Identify which cell holds the provided text, then report its [X, Y] central coordinate. 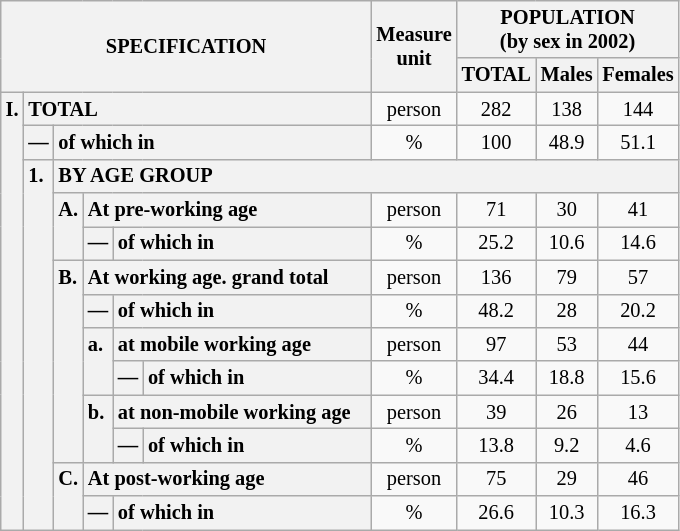
13 [638, 412]
26.6 [496, 513]
SPECIFICATION [186, 46]
4.6 [638, 445]
14.6 [638, 243]
39 [496, 412]
B. [68, 361]
28 [567, 311]
136 [496, 277]
71 [496, 210]
41 [638, 210]
18.8 [567, 378]
A. [68, 226]
51.1 [638, 142]
At pre-working age [227, 210]
48.9 [567, 142]
At post-working age [227, 479]
10.3 [567, 513]
75 [496, 479]
At working age. grand total [227, 277]
Measure unit [414, 46]
138 [567, 109]
16.3 [638, 513]
30 [567, 210]
BY AGE GROUP [366, 176]
9.2 [567, 445]
POPULATION (by sex in 2002) [568, 29]
Males [567, 75]
15.6 [638, 378]
46 [638, 479]
13.8 [496, 445]
at mobile working age [242, 344]
282 [496, 109]
53 [567, 344]
at non-mobile working age [242, 412]
b. [98, 428]
1. [38, 344]
20.2 [638, 311]
48.2 [496, 311]
I. [12, 311]
C. [68, 496]
a. [98, 360]
79 [567, 277]
144 [638, 109]
97 [496, 344]
44 [638, 344]
25.2 [496, 243]
34.4 [496, 378]
100 [496, 142]
Females [638, 75]
26 [567, 412]
29 [567, 479]
10.6 [567, 243]
57 [638, 277]
